Detect which cell encompasses the target text, then output its [x, y] center coordinate. 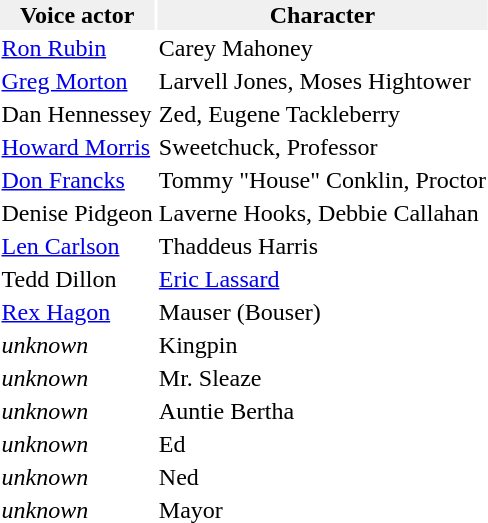
Greg Morton [77, 81]
Character [322, 15]
Howard Morris [77, 147]
Zed, Eugene Tackleberry [322, 114]
Mr. Sleaze [322, 378]
Thaddeus Harris [322, 246]
Rex Hagon [77, 312]
Denise Pidgeon [77, 213]
Voice actor [77, 15]
Ned [322, 477]
Dan Hennessey [77, 114]
Sweetchuck, Professor [322, 147]
Laverne Hooks, Debbie Callahan [322, 213]
Ron Rubin [77, 48]
Len Carlson [77, 246]
Carey Mahoney [322, 48]
Larvell Jones, Moses Hightower [322, 81]
Tommy "House" Conklin, Proctor [322, 180]
Auntie Bertha [322, 411]
Kingpin [322, 345]
Ed [322, 444]
Tedd Dillon [77, 279]
Mauser (Bouser) [322, 312]
Don Francks [77, 180]
Eric Lassard [322, 279]
